Extract the (x, y) coordinate from the center of the cell holding the provided text.  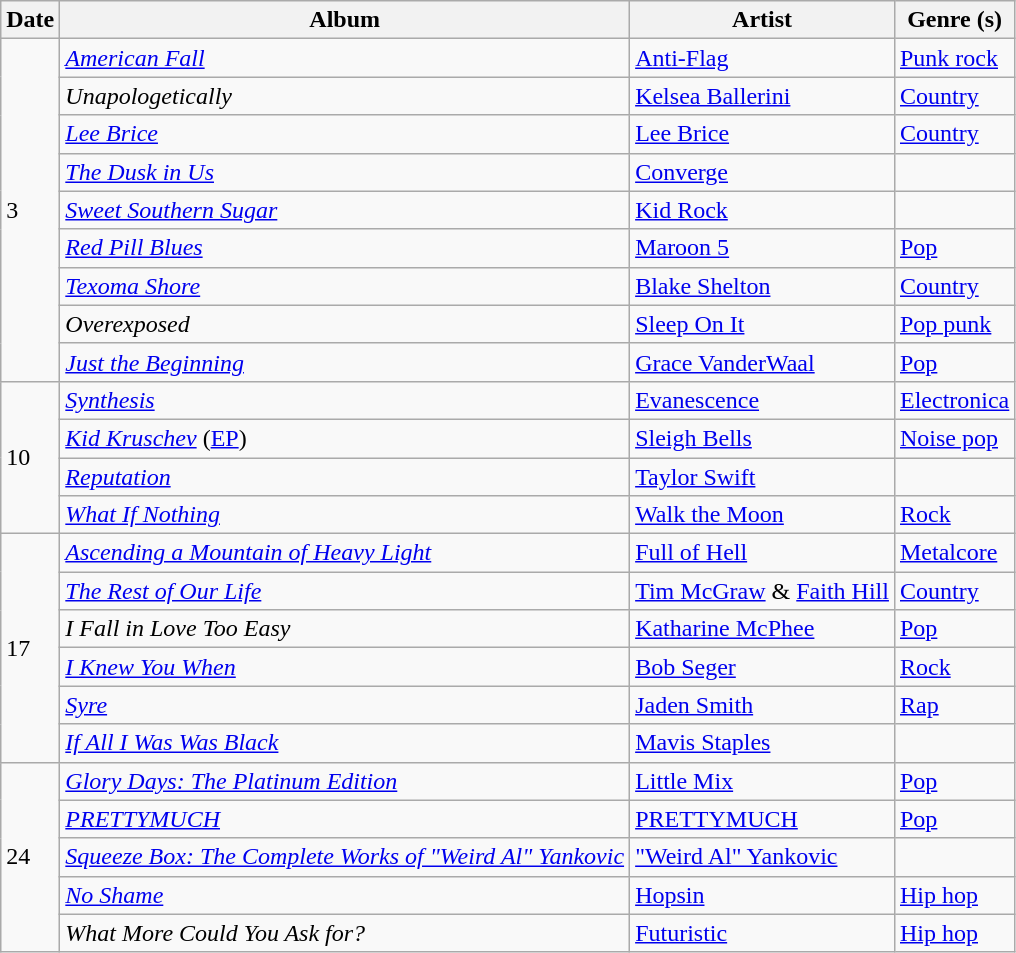
Synthesis (345, 400)
Pop punk (954, 324)
Grace VanderWaal (762, 362)
Reputation (345, 477)
Maroon 5 (762, 248)
Texoma Shore (345, 286)
Just the Beginning (345, 362)
Red Pill Blues (345, 248)
Metalcore (954, 553)
Sleep On It (762, 324)
American Fall (345, 58)
The Rest of Our Life (345, 591)
Punk rock (954, 58)
If All I Was Was Black (345, 743)
Hopsin (762, 895)
Unapologetically (345, 96)
Glory Days: The Platinum Edition (345, 781)
Jaden Smith (762, 705)
Electronica (954, 400)
Bob Seger (762, 667)
Walk the Moon (762, 515)
No Shame (345, 895)
Evanescence (762, 400)
Kid Rock (762, 210)
I Knew You When (345, 667)
Squeeze Box: The Complete Works of "Weird Al" Yankovic (345, 857)
What More Could You Ask for? (345, 933)
"Weird Al" Yankovic (762, 857)
Overexposed (345, 324)
Mavis Staples (762, 743)
Blake Shelton (762, 286)
Converge (762, 172)
Anti-Flag (762, 58)
Ascending a Mountain of Heavy Light (345, 553)
Rap (954, 705)
Full of Hell (762, 553)
10 (30, 457)
What If Nothing (345, 515)
24 (30, 857)
Sleigh Bells (762, 438)
Taylor Swift (762, 477)
Album (345, 20)
Noise pop (954, 438)
The Dusk in Us (345, 172)
Sweet Southern Sugar (345, 210)
Genre (s) (954, 20)
Kelsea Ballerini (762, 96)
Katharine McPhee (762, 629)
17 (30, 648)
I Fall in Love Too Easy (345, 629)
Futuristic (762, 933)
Little Mix (762, 781)
3 (30, 210)
Tim McGraw & Faith Hill (762, 591)
Artist (762, 20)
Date (30, 20)
Syre (345, 705)
Kid Kruschev (EP) (345, 438)
